Extract the (x, y) coordinate from the center of the cell holding the provided text.  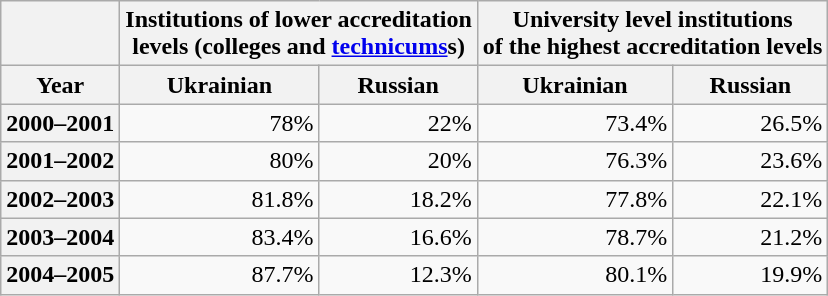
22.1% (750, 199)
83.4% (220, 237)
80.1% (574, 275)
22% (398, 123)
87.7% (220, 275)
21.2% (750, 237)
78% (220, 123)
2003–2004 (60, 237)
2000–2001 (60, 123)
Year (60, 85)
78.7% (574, 237)
16.6% (398, 237)
Institutions of lower accreditationlevels (colleges and technicumss) (298, 34)
80% (220, 161)
University level institutionsof the highest accreditation levels (652, 34)
76.3% (574, 161)
81.8% (220, 199)
23.6% (750, 161)
2004–2005 (60, 275)
18.2% (398, 199)
12.3% (398, 275)
19.9% (750, 275)
20% (398, 161)
73.4% (574, 123)
2001–2002 (60, 161)
2002–2003 (60, 199)
77.8% (574, 199)
26.5% (750, 123)
